From the cell containing the given text, extract its center point as [X, Y] coordinate. 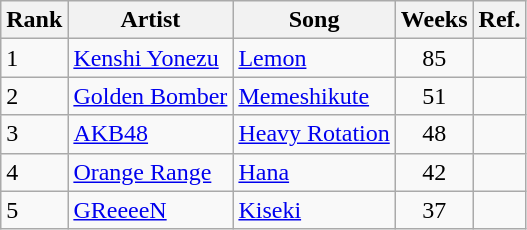
42 [434, 172]
Rank [34, 20]
Ref. [500, 20]
Artist [150, 20]
Hana [314, 172]
GReeeeN [150, 210]
Kenshi Yonezu [150, 58]
Lemon [314, 58]
Weeks [434, 20]
3 [34, 134]
2 [34, 96]
Golden Bomber [150, 96]
Orange Range [150, 172]
85 [434, 58]
51 [434, 96]
AKB48 [150, 134]
48 [434, 134]
4 [34, 172]
1 [34, 58]
5 [34, 210]
37 [434, 210]
Memeshikute [314, 96]
Song [314, 20]
Heavy Rotation [314, 134]
Kiseki [314, 210]
